Determine the [x, y] coordinate at the center of the cell enclosing the given text.  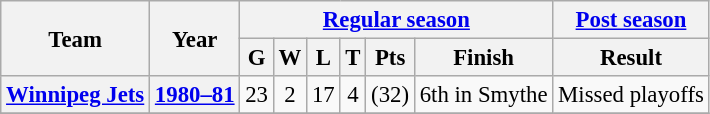
G [256, 58]
Post season [631, 20]
Pts [390, 58]
2 [290, 95]
1980–81 [195, 95]
Result [631, 58]
Winnipeg Jets [76, 95]
23 [256, 95]
17 [324, 95]
4 [353, 95]
Year [195, 38]
T [353, 58]
Missed playoffs [631, 95]
(32) [390, 95]
L [324, 58]
6th in Smythe [483, 95]
Regular season [396, 20]
Team [76, 38]
Finish [483, 58]
W [290, 58]
